Detect which cell encompasses the target text, then output its [X, Y] center coordinate. 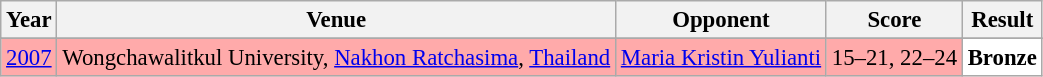
Opponent [720, 20]
Maria Kristin Yulianti [720, 58]
Wongchawalitkul University, Nakhon Ratchasima, Thailand [336, 58]
Score [894, 20]
Result [1002, 20]
15–21, 22–24 [894, 58]
Bronze [1002, 58]
Venue [336, 20]
Year [29, 20]
2007 [29, 58]
